Capture the cell that displays the provided text and extract its [X, Y] central coordinate. 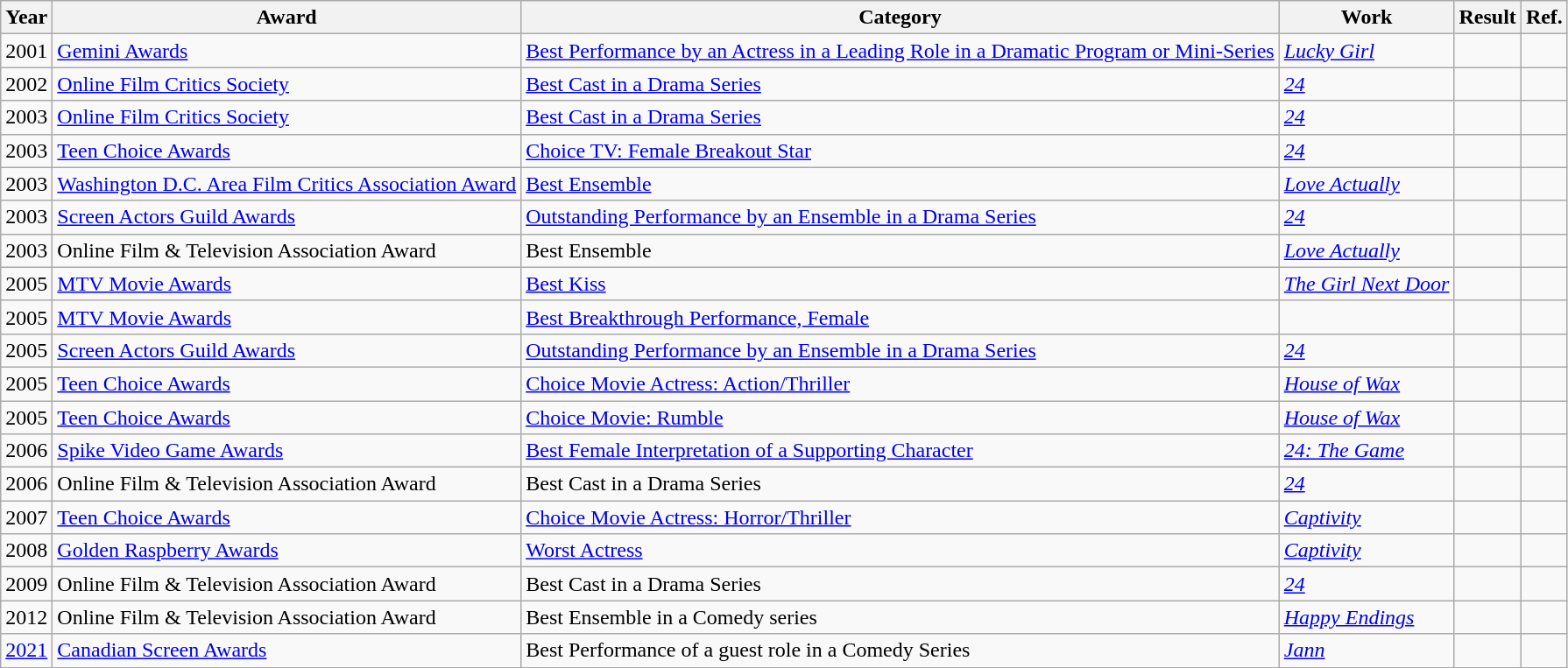
Best Kiss [901, 284]
Best Performance by an Actress in a Leading Role in a Dramatic Program or Mini-Series [901, 51]
The Girl Next Door [1367, 284]
2009 [26, 584]
Result [1487, 18]
Washington D.C. Area Film Critics Association Award [287, 184]
Best Performance of a guest role in a Comedy Series [901, 650]
Spike Video Game Awards [287, 451]
Worst Actress [901, 551]
Work [1367, 18]
Best Female Interpretation of a Supporting Character [901, 451]
Best Ensemble in a Comedy series [901, 617]
Happy Endings [1367, 617]
24: The Game [1367, 451]
2001 [26, 51]
2008 [26, 551]
Lucky Girl [1367, 51]
Choice Movie Actress: Horror/Thriller [901, 517]
Canadian Screen Awards [287, 650]
Golden Raspberry Awards [287, 551]
2012 [26, 617]
Ref. [1543, 18]
Award [287, 18]
Best Breakthrough Performance, Female [901, 317]
Jann [1367, 650]
Year [26, 18]
2021 [26, 650]
Choice Movie: Rumble [901, 418]
Gemini Awards [287, 51]
2002 [26, 84]
Choice TV: Female Breakout Star [901, 151]
Category [901, 18]
2007 [26, 517]
Choice Movie Actress: Action/Thriller [901, 383]
